From the cell containing the given text, extract its center point as (x, y) coordinate. 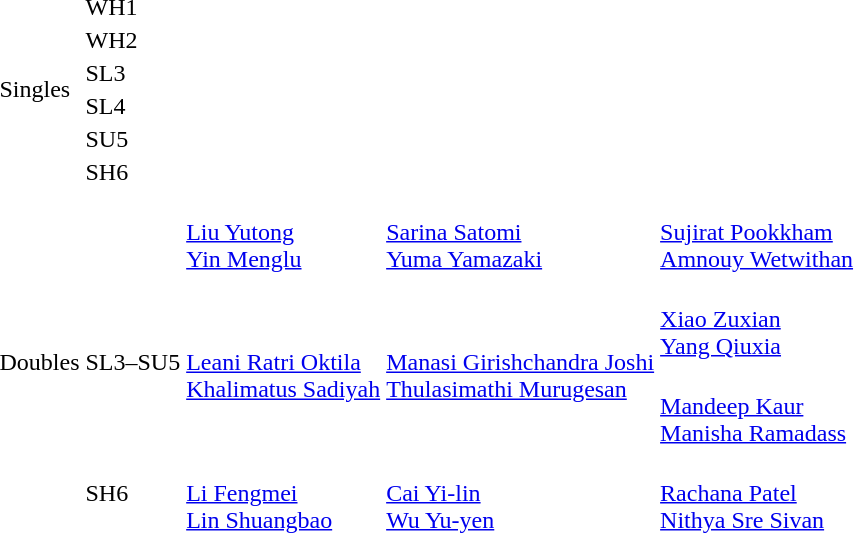
Leani Ratri OktilaKhalimatus Sadiyah (284, 362)
SL3 (133, 73)
SL3–SU5 (133, 362)
Sarina SatomiYuma Yamazaki (520, 232)
SU5 (133, 139)
Manasi Girishchandra JoshiThulasimathi Murugesan (520, 362)
SH6 (133, 172)
SL4 (133, 106)
WH2 (133, 40)
Liu YutongYin Menglu (284, 232)
